Identify which cell holds the provided text, then report its (X, Y) central coordinate. 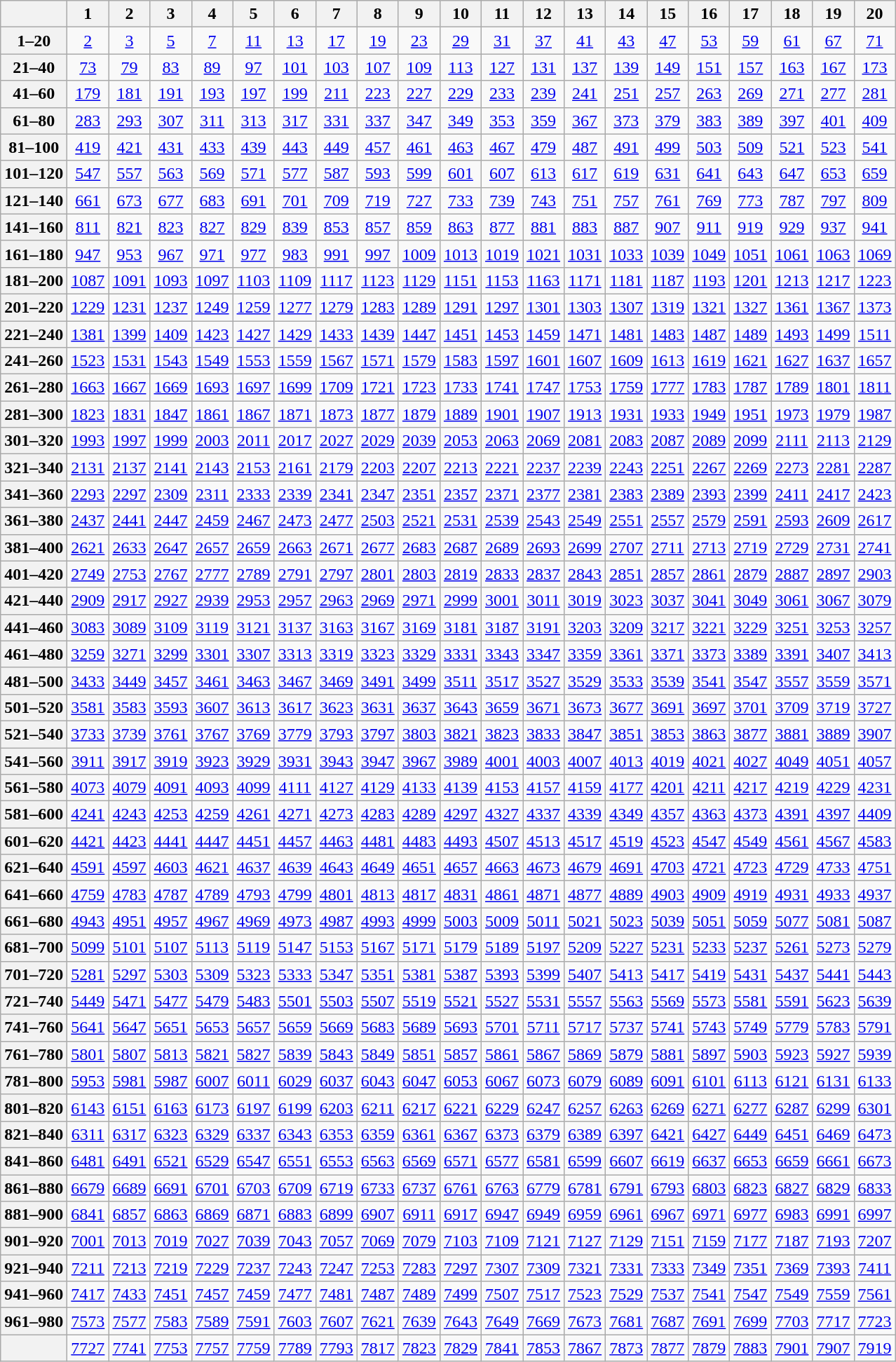
3821 (460, 734)
3847 (585, 734)
5563 (627, 1001)
6571 (460, 1161)
2953 (254, 601)
7529 (627, 1295)
2683 (419, 547)
3527 (544, 681)
4391 (792, 815)
521–540 (34, 734)
1187 (667, 280)
367 (585, 121)
3299 (171, 654)
6659 (792, 1161)
5507 (377, 1001)
3137 (294, 627)
1237 (171, 307)
3533 (627, 681)
977 (254, 254)
6563 (377, 1161)
6607 (627, 1161)
5581 (750, 1001)
541–560 (34, 761)
6551 (294, 1161)
751 (585, 200)
113 (460, 67)
6011 (254, 1081)
4889 (627, 894)
317 (294, 121)
3307 (254, 654)
3671 (544, 707)
2069 (544, 441)
2797 (337, 574)
7757 (212, 1348)
16 (710, 14)
4357 (667, 815)
2341 (337, 494)
6451 (792, 1134)
2459 (212, 521)
3067 (833, 601)
7013 (129, 1241)
5669 (337, 1028)
6529 (212, 1161)
4231 (875, 788)
1579 (419, 361)
4523 (667, 841)
1031 (585, 254)
6949 (544, 1215)
4783 (129, 894)
1543 (171, 361)
1559 (294, 361)
3209 (627, 627)
2657 (212, 547)
5273 (833, 948)
6287 (792, 1108)
5923 (792, 1054)
21–40 (34, 67)
1–20 (34, 41)
6709 (294, 1188)
3221 (710, 627)
1171 (585, 280)
821–840 (34, 1134)
5209 (585, 948)
1193 (710, 280)
1327 (750, 307)
2377 (544, 494)
79 (129, 67)
6481 (88, 1161)
6389 (585, 1134)
4583 (875, 841)
1571 (377, 361)
3691 (667, 707)
5653 (212, 1028)
67 (833, 41)
1451 (460, 334)
1733 (460, 388)
2999 (460, 601)
3593 (171, 707)
141–160 (34, 227)
3623 (337, 707)
7451 (171, 1295)
503 (710, 147)
6271 (710, 1108)
3229 (750, 627)
4877 (585, 894)
4751 (875, 868)
2269 (750, 468)
191 (171, 94)
2543 (544, 521)
229 (460, 94)
2887 (792, 574)
1123 (377, 280)
5839 (294, 1054)
4831 (460, 894)
2357 (460, 494)
769 (710, 200)
601–620 (34, 841)
4259 (212, 815)
347 (419, 121)
1627 (792, 361)
1567 (337, 361)
233 (502, 94)
6073 (544, 1081)
2089 (710, 441)
5231 (667, 948)
1879 (419, 414)
2539 (502, 521)
5119 (254, 948)
4241 (88, 815)
6763 (502, 1188)
5683 (377, 1028)
787 (792, 200)
1213 (792, 280)
1801 (833, 388)
1619 (710, 361)
857 (377, 227)
257 (667, 94)
619 (627, 174)
331 (337, 121)
2909 (88, 601)
7433 (129, 1295)
601 (460, 174)
71 (875, 41)
223 (377, 94)
4093 (212, 788)
2713 (710, 547)
3919 (171, 761)
193 (212, 94)
2917 (129, 601)
2309 (171, 494)
881–900 (34, 1215)
1831 (129, 414)
3793 (337, 734)
5059 (750, 921)
2423 (875, 494)
2801 (377, 574)
3697 (710, 707)
1229 (88, 307)
2111 (792, 441)
6359 (377, 1134)
3109 (171, 627)
877 (502, 227)
2707 (627, 547)
5623 (833, 1001)
2753 (129, 574)
4217 (750, 788)
3677 (627, 707)
2593 (792, 521)
581–600 (34, 815)
1 (88, 14)
7723 (875, 1321)
6737 (419, 1188)
3169 (419, 627)
6337 (254, 1134)
5419 (710, 974)
2833 (502, 574)
5077 (792, 921)
5701 (502, 1028)
2087 (667, 441)
1361 (792, 307)
853 (337, 227)
2293 (88, 494)
2521 (419, 521)
6163 (171, 1108)
4871 (544, 894)
1151 (460, 280)
3779 (294, 734)
3391 (792, 654)
2767 (171, 574)
2099 (750, 441)
1087 (88, 280)
2677 (377, 547)
10 (460, 14)
7207 (875, 1241)
1223 (875, 280)
967 (171, 254)
4817 (419, 894)
7237 (254, 1268)
1093 (171, 280)
41 (585, 41)
2339 (294, 494)
3313 (294, 654)
341–360 (34, 494)
4019 (667, 761)
373 (627, 121)
4933 (833, 894)
1433 (337, 334)
5821 (212, 1054)
1913 (585, 414)
2333 (254, 494)
2011 (254, 441)
4993 (377, 921)
6091 (667, 1081)
6329 (212, 1134)
29 (460, 41)
5869 (585, 1054)
3929 (254, 761)
4703 (667, 868)
6143 (88, 1108)
4283 (377, 815)
1931 (627, 414)
89 (212, 67)
6067 (502, 1081)
6581 (544, 1161)
227 (419, 94)
37 (544, 41)
3727 (875, 707)
5779 (792, 1028)
4621 (212, 868)
4127 (337, 788)
4801 (337, 894)
4129 (377, 788)
1723 (419, 388)
5503 (337, 1001)
2113 (833, 441)
2141 (171, 468)
781–800 (34, 1081)
8 (377, 14)
3373 (710, 654)
6257 (585, 1108)
6691 (171, 1188)
547 (88, 174)
6173 (212, 1108)
2017 (294, 441)
5147 (294, 948)
1063 (833, 254)
41–60 (34, 94)
3083 (88, 627)
2861 (710, 574)
3079 (875, 601)
2803 (419, 574)
379 (667, 121)
5081 (833, 921)
4219 (792, 788)
499 (667, 147)
5647 (129, 1028)
3853 (667, 734)
6863 (171, 1215)
2347 (377, 494)
487 (585, 147)
5791 (875, 1028)
2939 (212, 601)
2143 (212, 468)
941 (875, 227)
2689 (502, 547)
2221 (502, 468)
7591 (254, 1321)
6317 (129, 1134)
1867 (254, 414)
5641 (88, 1028)
3673 (585, 707)
5591 (792, 1001)
7247 (337, 1268)
83 (171, 67)
3607 (212, 707)
5743 (710, 1028)
1481 (627, 334)
53 (710, 41)
3767 (212, 734)
827 (212, 227)
6131 (833, 1081)
4937 (875, 894)
139 (627, 67)
3877 (750, 734)
7243 (294, 1268)
4691 (627, 868)
1307 (627, 307)
3529 (585, 681)
181 (129, 94)
5479 (212, 1001)
81–100 (34, 147)
1907 (544, 414)
23 (419, 41)
7793 (337, 1348)
5483 (254, 1001)
2441 (129, 521)
5527 (502, 1001)
1613 (667, 361)
7681 (627, 1321)
821 (129, 227)
389 (750, 121)
7103 (460, 1241)
3659 (502, 707)
2131 (88, 468)
6353 (337, 1134)
1429 (294, 334)
3469 (337, 681)
7309 (544, 1268)
3701 (750, 707)
1019 (502, 254)
5171 (419, 948)
1993 (88, 441)
1279 (337, 307)
137 (585, 67)
61–80 (34, 121)
2621 (88, 547)
4441 (171, 841)
5783 (833, 1028)
4639 (294, 868)
3823 (502, 734)
5261 (792, 948)
7079 (419, 1241)
1277 (294, 307)
3637 (419, 707)
6367 (460, 1134)
6299 (833, 1108)
4049 (792, 761)
4007 (585, 761)
3833 (544, 734)
1861 (212, 414)
6823 (750, 1188)
1163 (544, 280)
673 (129, 200)
1129 (419, 280)
6971 (710, 1215)
5861 (502, 1054)
6569 (419, 1161)
5521 (460, 1001)
3761 (171, 734)
1181 (627, 280)
6491 (129, 1161)
3467 (294, 681)
6449 (750, 1134)
7187 (792, 1241)
4733 (833, 868)
1697 (254, 388)
5189 (502, 948)
1301 (544, 307)
7537 (667, 1295)
6779 (544, 1188)
6553 (337, 1161)
6203 (337, 1108)
7019 (171, 1241)
6089 (627, 1081)
6521 (171, 1161)
4409 (875, 815)
5501 (294, 1001)
6967 (667, 1215)
1583 (460, 361)
7621 (377, 1321)
683 (212, 200)
2789 (254, 574)
7213 (129, 1268)
4327 (502, 815)
859 (419, 227)
971 (212, 254)
4513 (544, 841)
1283 (377, 307)
457 (377, 147)
911 (710, 227)
461 (419, 147)
4021 (710, 761)
4027 (750, 761)
1423 (212, 334)
5471 (129, 1001)
6997 (875, 1215)
6917 (460, 1215)
7151 (667, 1241)
4051 (833, 761)
1997 (129, 441)
3797 (377, 734)
419 (88, 147)
7219 (171, 1268)
3517 (502, 681)
3001 (502, 601)
4943 (88, 921)
3643 (460, 707)
2003 (212, 441)
6221 (460, 1108)
7507 (502, 1295)
2389 (667, 494)
501–520 (34, 707)
5003 (460, 921)
4729 (792, 868)
2039 (419, 441)
1499 (833, 334)
4519 (627, 841)
5807 (129, 1054)
5573 (710, 1001)
18 (792, 14)
461–480 (34, 654)
5153 (337, 948)
3253 (833, 627)
4549 (750, 841)
1871 (294, 414)
727 (419, 200)
1847 (171, 414)
1747 (544, 388)
4517 (585, 841)
5953 (88, 1081)
5449 (88, 1001)
3617 (294, 707)
97 (254, 67)
2699 (585, 547)
421–440 (34, 601)
739 (502, 200)
3019 (585, 601)
7177 (750, 1241)
73 (88, 67)
5107 (171, 948)
3499 (419, 681)
4919 (750, 894)
2503 (377, 521)
1889 (460, 414)
401–420 (34, 574)
5813 (171, 1054)
4591 (88, 868)
4337 (544, 815)
2371 (502, 494)
7477 (294, 1295)
6781 (585, 1188)
6857 (129, 1215)
277 (833, 94)
709 (337, 200)
3571 (875, 681)
3329 (419, 654)
3089 (129, 627)
2719 (750, 547)
3359 (585, 654)
3371 (667, 654)
3967 (419, 761)
3331 (460, 654)
5387 (460, 974)
1487 (710, 334)
5519 (419, 1001)
659 (875, 174)
3323 (377, 654)
3889 (833, 734)
7321 (585, 1268)
1699 (294, 388)
353 (502, 121)
997 (377, 254)
6269 (667, 1108)
937 (833, 227)
3863 (710, 734)
1373 (875, 307)
7901 (792, 1348)
5849 (377, 1054)
1321 (710, 307)
2903 (875, 574)
2467 (254, 521)
439 (254, 147)
907 (667, 227)
5087 (875, 921)
1999 (171, 441)
1297 (502, 307)
4903 (667, 894)
647 (792, 174)
7457 (212, 1295)
5237 (750, 948)
7417 (88, 1295)
7487 (377, 1295)
5987 (171, 1081)
4139 (460, 788)
3389 (750, 654)
4373 (750, 815)
757 (627, 200)
4253 (171, 815)
3851 (627, 734)
431 (171, 147)
7541 (710, 1295)
929 (792, 227)
3461 (212, 681)
3203 (585, 627)
1789 (792, 388)
4003 (544, 761)
5021 (585, 921)
14 (627, 14)
1153 (502, 280)
7057 (337, 1241)
3023 (627, 601)
6653 (750, 1161)
12 (544, 14)
6689 (129, 1188)
4721 (710, 868)
5927 (833, 1054)
3709 (792, 707)
4567 (833, 841)
641 (710, 174)
3271 (129, 654)
4297 (460, 815)
6133 (875, 1081)
6311 (88, 1134)
127 (502, 67)
2579 (710, 521)
563 (171, 174)
1987 (875, 414)
7649 (502, 1321)
5879 (627, 1054)
6151 (129, 1108)
3907 (875, 734)
3557 (792, 681)
7841 (502, 1348)
6673 (875, 1161)
7669 (544, 1321)
4463 (337, 841)
1901 (502, 414)
2647 (171, 547)
1109 (294, 280)
613 (544, 174)
1549 (212, 361)
7853 (544, 1348)
15 (667, 14)
6043 (377, 1081)
3947 (377, 761)
3361 (627, 654)
149 (667, 67)
7823 (419, 1348)
2927 (171, 601)
337 (377, 121)
3343 (502, 654)
1511 (875, 334)
6323 (171, 1134)
3181 (460, 627)
3319 (337, 654)
523 (833, 147)
4793 (254, 894)
6959 (585, 1215)
2267 (710, 468)
1381 (88, 334)
5101 (129, 948)
4457 (294, 841)
4091 (171, 788)
2287 (875, 468)
1289 (419, 307)
3923 (212, 761)
2477 (337, 521)
2383 (627, 494)
3541 (710, 681)
6733 (377, 1188)
4597 (129, 868)
1039 (667, 254)
6343 (294, 1134)
661 (88, 200)
179 (88, 94)
6619 (667, 1161)
4657 (460, 868)
5179 (460, 948)
2531 (460, 521)
7573 (88, 1321)
5309 (212, 974)
2417 (833, 494)
761 (667, 200)
2053 (460, 441)
801–820 (34, 1108)
6947 (502, 1215)
6703 (254, 1188)
1483 (667, 334)
4111 (294, 788)
1319 (667, 307)
2729 (792, 547)
5009 (502, 921)
313 (254, 121)
7583 (171, 1321)
161–180 (34, 254)
5749 (750, 1028)
1051 (750, 254)
561–580 (34, 788)
1759 (627, 388)
4273 (337, 815)
4957 (171, 921)
1607 (585, 361)
7717 (833, 1321)
7517 (544, 1295)
467 (502, 147)
3491 (377, 681)
2693 (544, 547)
3943 (337, 761)
7499 (460, 1295)
173 (875, 67)
6397 (627, 1134)
6841 (88, 1215)
5827 (254, 1054)
5441 (833, 974)
797 (833, 200)
3539 (667, 681)
5167 (377, 948)
7643 (460, 1321)
6197 (254, 1108)
2399 (750, 494)
5737 (627, 1028)
4663 (502, 868)
5717 (585, 1028)
4723 (750, 868)
1249 (212, 307)
59 (750, 41)
3739 (129, 734)
2551 (627, 521)
557 (129, 174)
6427 (710, 1134)
1753 (585, 388)
5347 (337, 974)
7691 (710, 1321)
2633 (129, 547)
6833 (875, 1188)
5417 (667, 974)
1669 (171, 388)
1399 (129, 334)
3719 (833, 707)
677 (171, 200)
2659 (254, 547)
6793 (667, 1188)
2971 (419, 601)
6121 (792, 1081)
521 (792, 147)
4547 (710, 841)
1259 (254, 307)
7547 (750, 1295)
4243 (129, 815)
887 (627, 227)
7331 (627, 1268)
4967 (212, 921)
3613 (254, 707)
7349 (710, 1268)
7879 (710, 1348)
1777 (667, 388)
5741 (667, 1028)
2731 (833, 547)
3457 (171, 681)
4481 (377, 841)
5351 (377, 974)
6211 (377, 1108)
61 (792, 41)
1033 (627, 254)
2557 (667, 521)
3037 (667, 601)
6029 (294, 1081)
1601 (544, 361)
441–460 (34, 627)
3463 (254, 681)
6469 (833, 1134)
241–260 (34, 361)
2153 (254, 468)
4789 (212, 894)
2381 (585, 494)
107 (377, 67)
4211 (710, 788)
263 (710, 94)
5297 (129, 974)
1823 (88, 414)
7127 (585, 1241)
641–660 (34, 894)
421 (129, 147)
2297 (129, 494)
961–980 (34, 1321)
1979 (833, 414)
163 (792, 67)
721–740 (34, 1001)
7907 (833, 1348)
6907 (377, 1215)
7283 (419, 1268)
131 (544, 67)
3061 (792, 601)
5399 (544, 974)
4289 (419, 815)
5011 (544, 921)
271 (792, 94)
4159 (585, 788)
1367 (833, 307)
2687 (460, 547)
5857 (460, 1054)
4999 (419, 921)
5279 (875, 948)
2549 (585, 521)
6301 (875, 1108)
4057 (875, 761)
1949 (710, 414)
577 (294, 174)
5477 (171, 1001)
401 (833, 121)
4157 (544, 788)
1409 (171, 334)
7297 (460, 1268)
3347 (544, 654)
3449 (129, 681)
449 (337, 147)
947 (88, 254)
5113 (212, 948)
381–400 (34, 547)
4759 (88, 894)
1493 (792, 334)
2351 (419, 494)
7727 (88, 1348)
7411 (875, 1268)
7193 (833, 1241)
983 (294, 254)
4931 (792, 894)
1097 (212, 280)
7001 (88, 1241)
571 (254, 174)
2819 (460, 574)
3413 (875, 654)
2857 (667, 574)
6 (294, 14)
569 (212, 174)
5281 (88, 974)
5381 (419, 974)
587 (337, 174)
2837 (544, 574)
6053 (460, 1081)
617 (585, 174)
7603 (294, 1321)
2617 (875, 521)
121–140 (34, 200)
1459 (544, 334)
5557 (585, 1001)
2393 (710, 494)
201–220 (34, 307)
4483 (419, 841)
3407 (833, 654)
3881 (792, 734)
2243 (627, 468)
1531 (129, 361)
359 (544, 121)
7699 (750, 1321)
733 (460, 200)
9 (419, 14)
6869 (212, 1215)
4651 (419, 868)
2029 (377, 441)
1523 (88, 361)
541 (875, 147)
6911 (419, 1215)
3433 (88, 681)
43 (627, 41)
1873 (337, 414)
2251 (667, 468)
6871 (254, 1215)
2281 (833, 468)
1709 (337, 388)
7919 (875, 1348)
4507 (502, 841)
2237 (544, 468)
5443 (875, 974)
1061 (792, 254)
6961 (627, 1215)
269 (750, 94)
7607 (337, 1321)
7759 (254, 1348)
7027 (212, 1241)
953 (129, 254)
101 (294, 67)
1609 (627, 361)
5711 (544, 1028)
3803 (419, 734)
409 (875, 121)
2437 (88, 521)
2083 (627, 441)
2711 (667, 547)
509 (750, 147)
5981 (129, 1081)
7069 (377, 1241)
2063 (502, 441)
919 (750, 227)
7741 (129, 1348)
6037 (337, 1081)
4787 (171, 894)
1303 (585, 307)
7561 (875, 1295)
2311 (212, 494)
301–320 (34, 441)
2207 (419, 468)
4649 (377, 868)
823 (171, 227)
7109 (502, 1241)
157 (750, 67)
6113 (750, 1081)
3217 (667, 627)
1291 (460, 307)
2741 (875, 547)
4421 (88, 841)
7211 (88, 1268)
4673 (544, 868)
599 (419, 174)
6761 (460, 1188)
281 (875, 94)
3583 (129, 707)
691 (254, 200)
3733 (88, 734)
2179 (337, 468)
167 (833, 67)
3511 (460, 681)
2129 (875, 441)
631 (667, 174)
7687 (667, 1321)
7577 (129, 1321)
5693 (460, 1028)
7481 (337, 1295)
3301 (212, 654)
1553 (254, 361)
5413 (627, 974)
4423 (129, 841)
7369 (792, 1268)
4603 (171, 868)
109 (419, 67)
1013 (460, 254)
3917 (129, 761)
7039 (254, 1241)
6247 (544, 1108)
1783 (710, 388)
7877 (667, 1348)
3191 (544, 627)
293 (129, 121)
6977 (750, 1215)
5039 (667, 921)
6007 (212, 1081)
1091 (129, 280)
3989 (460, 761)
20 (875, 14)
5227 (627, 948)
7673 (585, 1321)
5023 (627, 921)
1471 (585, 334)
6277 (750, 1108)
719 (377, 200)
7589 (212, 1321)
4679 (585, 868)
4799 (294, 894)
861–880 (34, 1188)
1657 (875, 361)
809 (875, 200)
2969 (377, 601)
2447 (171, 521)
4447 (212, 841)
4349 (627, 815)
1231 (129, 307)
5867 (544, 1054)
1049 (710, 254)
2957 (294, 601)
1637 (833, 361)
6983 (792, 1215)
5323 (254, 974)
311 (212, 121)
7873 (627, 1348)
7817 (377, 1348)
211 (337, 94)
6217 (419, 1108)
2591 (750, 521)
2843 (585, 574)
741–760 (34, 1028)
307 (171, 121)
283 (88, 121)
7253 (377, 1268)
103 (337, 67)
6047 (419, 1081)
221–240 (34, 334)
491 (627, 147)
6577 (502, 1161)
4969 (254, 921)
4451 (254, 841)
5333 (294, 974)
2777 (212, 574)
6679 (88, 1188)
3581 (88, 707)
4271 (294, 815)
4813 (377, 894)
1597 (502, 361)
397 (792, 121)
7229 (212, 1268)
773 (750, 200)
2239 (585, 468)
7883 (750, 1348)
1667 (129, 388)
1439 (377, 334)
6229 (502, 1108)
991 (337, 254)
6373 (502, 1134)
7159 (710, 1241)
1951 (750, 414)
1973 (792, 414)
811 (88, 227)
2749 (88, 574)
239 (544, 94)
7753 (171, 1348)
593 (377, 174)
1741 (502, 388)
5659 (294, 1028)
3911 (88, 761)
5531 (544, 1001)
3041 (710, 601)
701 (294, 200)
7351 (750, 1268)
6827 (792, 1188)
4493 (460, 841)
3049 (750, 601)
1217 (833, 280)
6199 (294, 1108)
1021 (544, 254)
921–940 (34, 1268)
7333 (667, 1268)
661–680 (34, 921)
5197 (544, 948)
4987 (337, 921)
7703 (792, 1321)
6101 (710, 1081)
3011 (544, 601)
761–780 (34, 1054)
197 (254, 94)
5657 (254, 1028)
881 (544, 227)
6991 (833, 1215)
2851 (627, 574)
6263 (627, 1108)
6829 (833, 1188)
4951 (129, 921)
7639 (419, 1321)
4099 (254, 788)
681–700 (34, 948)
6547 (254, 1161)
6719 (337, 1188)
1009 (419, 254)
1787 (750, 388)
6803 (710, 1188)
2411 (792, 494)
2081 (585, 441)
653 (833, 174)
4339 (585, 815)
883 (585, 227)
4013 (627, 761)
3167 (377, 627)
701–720 (34, 974)
3163 (337, 627)
2027 (337, 441)
361–380 (34, 521)
621–640 (34, 868)
1877 (377, 414)
4073 (88, 788)
5843 (337, 1054)
6599 (585, 1161)
479 (544, 147)
2879 (750, 574)
863 (460, 227)
3931 (294, 761)
4637 (254, 868)
1489 (750, 334)
2791 (294, 574)
2671 (337, 547)
1117 (337, 280)
6899 (337, 1215)
4363 (710, 815)
841–860 (34, 1161)
4643 (337, 868)
3259 (88, 654)
7559 (833, 1295)
4973 (294, 921)
839 (294, 227)
3559 (833, 681)
4133 (419, 788)
2203 (377, 468)
5897 (710, 1054)
2963 (337, 601)
181–200 (34, 280)
6379 (544, 1134)
7867 (585, 1348)
1427 (254, 334)
6637 (710, 1161)
2663 (294, 547)
6361 (419, 1134)
5233 (710, 948)
901–920 (34, 1241)
47 (667, 41)
4561 (792, 841)
743 (544, 200)
5393 (502, 974)
1933 (667, 414)
6421 (667, 1134)
6079 (585, 1081)
481–500 (34, 681)
5689 (419, 1028)
3769 (254, 734)
5881 (667, 1054)
1721 (377, 388)
7129 (627, 1241)
1201 (750, 280)
7489 (419, 1295)
3187 (502, 627)
4177 (627, 788)
4909 (710, 894)
1663 (88, 388)
5801 (88, 1054)
1621 (750, 361)
6883 (294, 1215)
5099 (88, 948)
2161 (294, 468)
6791 (627, 1188)
941–960 (34, 1295)
3257 (875, 627)
5303 (171, 974)
829 (254, 227)
1693 (212, 388)
31 (502, 41)
7121 (544, 1241)
6473 (875, 1134)
4001 (502, 761)
7829 (460, 1348)
433 (212, 147)
4201 (667, 788)
383 (710, 121)
643 (750, 174)
4 (212, 14)
241 (585, 94)
4397 (833, 815)
6661 (833, 1161)
5051 (710, 921)
261–280 (34, 388)
463 (460, 147)
7307 (502, 1268)
5851 (419, 1054)
1103 (254, 280)
7459 (254, 1295)
5407 (585, 974)
4261 (254, 815)
3121 (254, 627)
5569 (667, 1001)
1453 (502, 334)
6701 (212, 1188)
2213 (460, 468)
2897 (833, 574)
4153 (502, 788)
1811 (875, 388)
3251 (792, 627)
4861 (502, 894)
3631 (377, 707)
321–340 (34, 468)
199 (294, 94)
5437 (792, 974)
1069 (875, 254)
251 (627, 94)
281–300 (34, 414)
151 (710, 67)
7523 (585, 1295)
7549 (792, 1295)
443 (294, 147)
2609 (833, 521)
7043 (294, 1241)
101–120 (34, 174)
5651 (171, 1028)
4079 (129, 788)
5639 (875, 1001)
4229 (833, 788)
1447 (419, 334)
349 (460, 121)
7789 (294, 1348)
2473 (294, 521)
5939 (875, 1054)
2137 (129, 468)
2273 (792, 468)
3119 (212, 627)
607 (502, 174)
5903 (750, 1054)
7393 (833, 1268)
3547 (750, 681)
5431 (750, 974)
